Scan for the cell matching the given text and deliver its [x, y] coordinate at center. 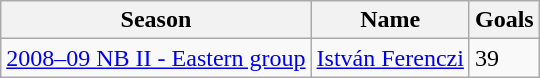
2008–09 NB II - Eastern group [156, 58]
Season [156, 20]
Name [390, 20]
István Ferenczi [390, 58]
Goals [504, 20]
39 [504, 58]
